Extract the (X, Y) coordinate from the center of the cell holding the provided text.  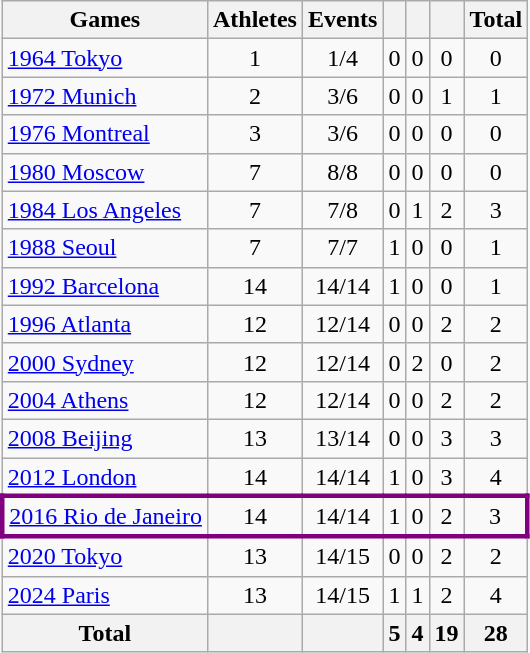
1980 Moscow (104, 172)
13/14 (342, 438)
1992 Barcelona (104, 286)
2016 Rio de Janeiro (104, 516)
2000 Sydney (104, 362)
8/8 (342, 172)
Games (104, 20)
1988 Seoul (104, 248)
5 (394, 633)
Events (342, 20)
2020 Tokyo (104, 557)
19 (446, 633)
2012 London (104, 477)
1972 Munich (104, 96)
28 (496, 633)
1996 Atlanta (104, 324)
2008 Beijing (104, 438)
7/7 (342, 248)
Athletes (254, 20)
1984 Los Angeles (104, 210)
2004 Athens (104, 400)
1964 Tokyo (104, 58)
2024 Paris (104, 595)
7/8 (342, 210)
1/4 (342, 58)
1976 Montreal (104, 134)
